Extract the [X, Y] coordinate from the center of the cell holding the provided text.  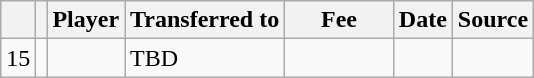
15 [18, 58]
Transferred to [205, 20]
Fee [340, 20]
Date [422, 20]
Source [492, 20]
TBD [205, 58]
Player [86, 20]
